Locate the cell with the specified text and output its [X, Y] center coordinate. 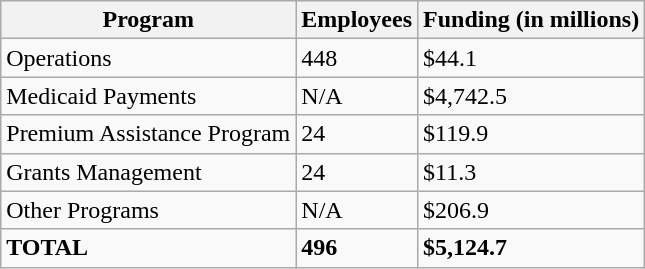
Premium Assistance Program [148, 134]
$4,742.5 [532, 96]
Funding (in millions) [532, 20]
Operations [148, 58]
Program [148, 20]
TOTAL [148, 248]
$44.1 [532, 58]
Employees [357, 20]
$206.9 [532, 210]
448 [357, 58]
Medicaid Payments [148, 96]
Grants Management [148, 172]
$119.9 [532, 134]
$11.3 [532, 172]
$5,124.7 [532, 248]
496 [357, 248]
Other Programs [148, 210]
